Output the (X, Y) coordinate of the center of the cell containing the given text.  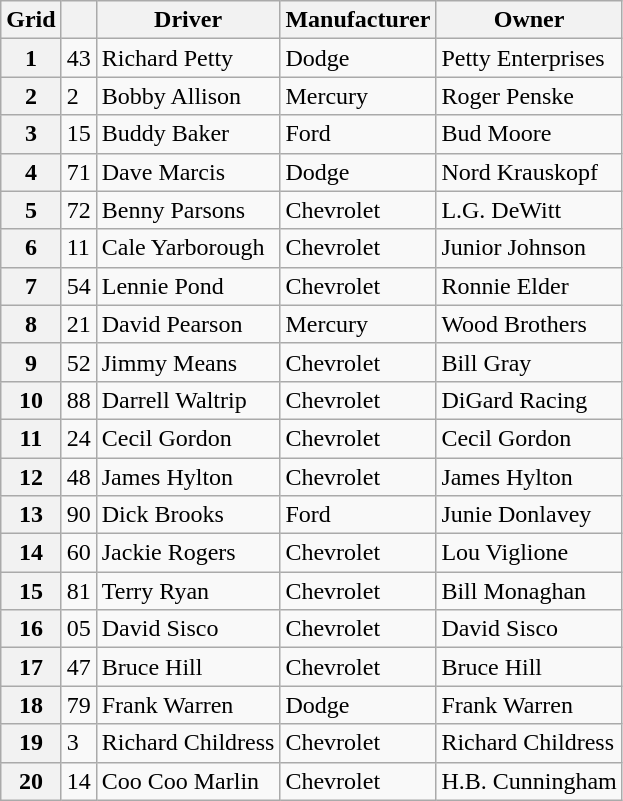
81 (78, 591)
Owner (529, 20)
1 (31, 58)
20 (31, 781)
Driver (188, 20)
David Pearson (188, 324)
24 (78, 438)
Grid (31, 20)
71 (78, 172)
72 (78, 210)
Junior Johnson (529, 248)
Dick Brooks (188, 515)
8 (31, 324)
Lou Viglione (529, 553)
Petty Enterprises (529, 58)
05 (78, 629)
Darrell Waltrip (188, 400)
Manufacturer (358, 20)
52 (78, 362)
10 (31, 400)
Richard Petty (188, 58)
Junie Donlavey (529, 515)
60 (78, 553)
Jimmy Means (188, 362)
Dave Marcis (188, 172)
4 (31, 172)
Lennie Pond (188, 286)
L.G. DeWitt (529, 210)
Wood Brothers (529, 324)
Ronnie Elder (529, 286)
Buddy Baker (188, 134)
13 (31, 515)
Nord Krauskopf (529, 172)
5 (31, 210)
H.B. Cunningham (529, 781)
Cale Yarborough (188, 248)
17 (31, 667)
Bobby Allison (188, 96)
6 (31, 248)
Benny Parsons (188, 210)
48 (78, 477)
16 (31, 629)
88 (78, 400)
43 (78, 58)
21 (78, 324)
9 (31, 362)
90 (78, 515)
12 (31, 477)
Coo Coo Marlin (188, 781)
DiGard Racing (529, 400)
Bill Monaghan (529, 591)
79 (78, 705)
Terry Ryan (188, 591)
Bud Moore (529, 134)
47 (78, 667)
Jackie Rogers (188, 553)
Bill Gray (529, 362)
19 (31, 743)
18 (31, 705)
Roger Penske (529, 96)
54 (78, 286)
7 (31, 286)
